Locate the cell with the specified text and output its [X, Y] center coordinate. 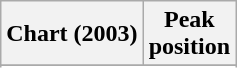
Chart (2003) [72, 34]
Peakposition [189, 34]
